Detect which cell encompasses the target text, then output its [x, y] center coordinate. 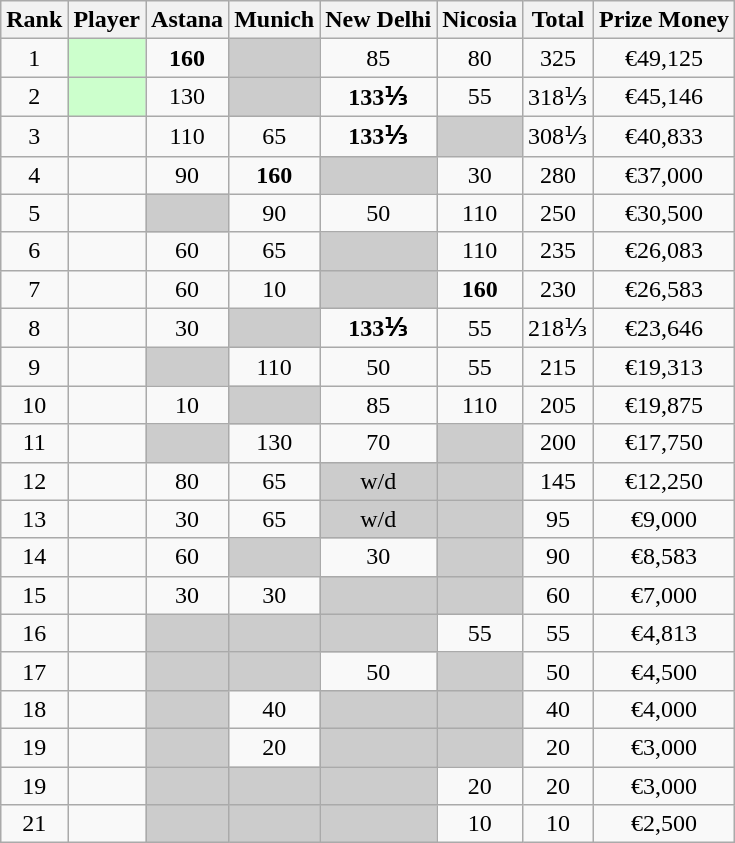
250 [558, 213]
€4,500 [664, 671]
12 [34, 481]
New Delhi [378, 20]
308⅓ [558, 136]
€26,083 [664, 251]
16 [34, 633]
€12,250 [664, 481]
€26,583 [664, 289]
2 [34, 97]
Rank [34, 20]
Prize Money [664, 20]
€40,833 [664, 136]
€19,313 [664, 367]
230 [558, 289]
€37,000 [664, 175]
€30,500 [664, 213]
218⅓ [558, 328]
215 [558, 367]
€8,583 [664, 557]
6 [34, 251]
3 [34, 136]
Astana [188, 20]
€4,000 [664, 709]
325 [558, 58]
205 [558, 405]
1 [34, 58]
70 [378, 443]
€7,000 [664, 595]
€19,875 [664, 405]
5 [34, 213]
4 [34, 175]
200 [558, 443]
15 [34, 595]
€23,646 [664, 328]
95 [558, 519]
21 [34, 824]
€49,125 [664, 58]
145 [558, 481]
280 [558, 175]
Munich [274, 20]
€9,000 [664, 519]
14 [34, 557]
9 [34, 367]
318⅓ [558, 97]
Total [558, 20]
€4,813 [664, 633]
18 [34, 709]
235 [558, 251]
Nicosia [480, 20]
€2,500 [664, 824]
7 [34, 289]
€17,750 [664, 443]
17 [34, 671]
8 [34, 328]
11 [34, 443]
€45,146 [664, 97]
Player [107, 20]
13 [34, 519]
